Detect which cell encompasses the target text, then output its [X, Y] center coordinate. 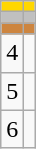
4 [12, 53]
6 [12, 129]
5 [12, 91]
